For the text-containing cell, return its midpoint in [x, y] coordinate format. 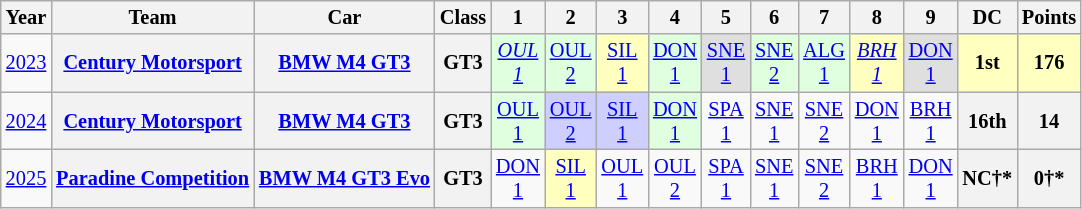
Year [26, 17]
Points [1049, 17]
BMW M4 GT3 Evo [344, 178]
4 [675, 17]
6 [774, 17]
176 [1049, 63]
Team [152, 17]
2024 [26, 121]
1 [518, 17]
2025 [26, 178]
1st [988, 63]
2 [571, 17]
5 [726, 17]
DC [988, 17]
16th [988, 121]
14 [1049, 121]
2023 [26, 63]
Class [463, 17]
8 [877, 17]
3 [622, 17]
Paradine Competition [152, 178]
0†* [1049, 178]
Car [344, 17]
9 [931, 17]
NC†* [988, 178]
ALG1 [824, 63]
7 [824, 17]
